Pinpoint the cell where the given text exists, returning its (x, y) midpoint coordinate. 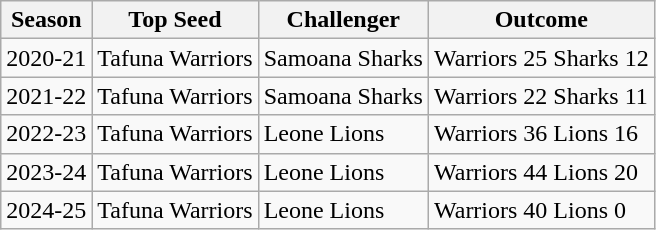
Season (46, 20)
Warriors 40 Lions 0 (541, 210)
2020-21 (46, 58)
Warriors 44 Lions 20 (541, 172)
Warriors 36 Lions 16 (541, 134)
Warriors 22 Sharks 11 (541, 96)
Outcome (541, 20)
Top Seed (175, 20)
Warriors 25 Sharks 12 (541, 58)
2024-25 (46, 210)
Challenger (343, 20)
2023-24 (46, 172)
2022-23 (46, 134)
2021-22 (46, 96)
